Output the [x, y] coordinate of the center of the cell containing the given text.  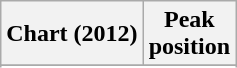
Chart (2012) [72, 34]
Peakposition [189, 34]
